Find where the given text appears and provide that cell's center as (X, Y) coordinate. 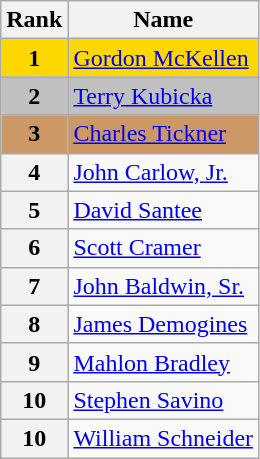
1 (34, 58)
2 (34, 96)
Name (164, 20)
7 (34, 286)
William Schneider (164, 438)
Stephen Savino (164, 400)
3 (34, 134)
James Demogines (164, 324)
John Carlow, Jr. (164, 172)
Gordon McKellen (164, 58)
Mahlon Bradley (164, 362)
4 (34, 172)
5 (34, 210)
Terry Kubicka (164, 96)
8 (34, 324)
John Baldwin, Sr. (164, 286)
6 (34, 248)
Charles Tickner (164, 134)
9 (34, 362)
Scott Cramer (164, 248)
Rank (34, 20)
David Santee (164, 210)
